Return [X, Y] of the center of cell containing provided text 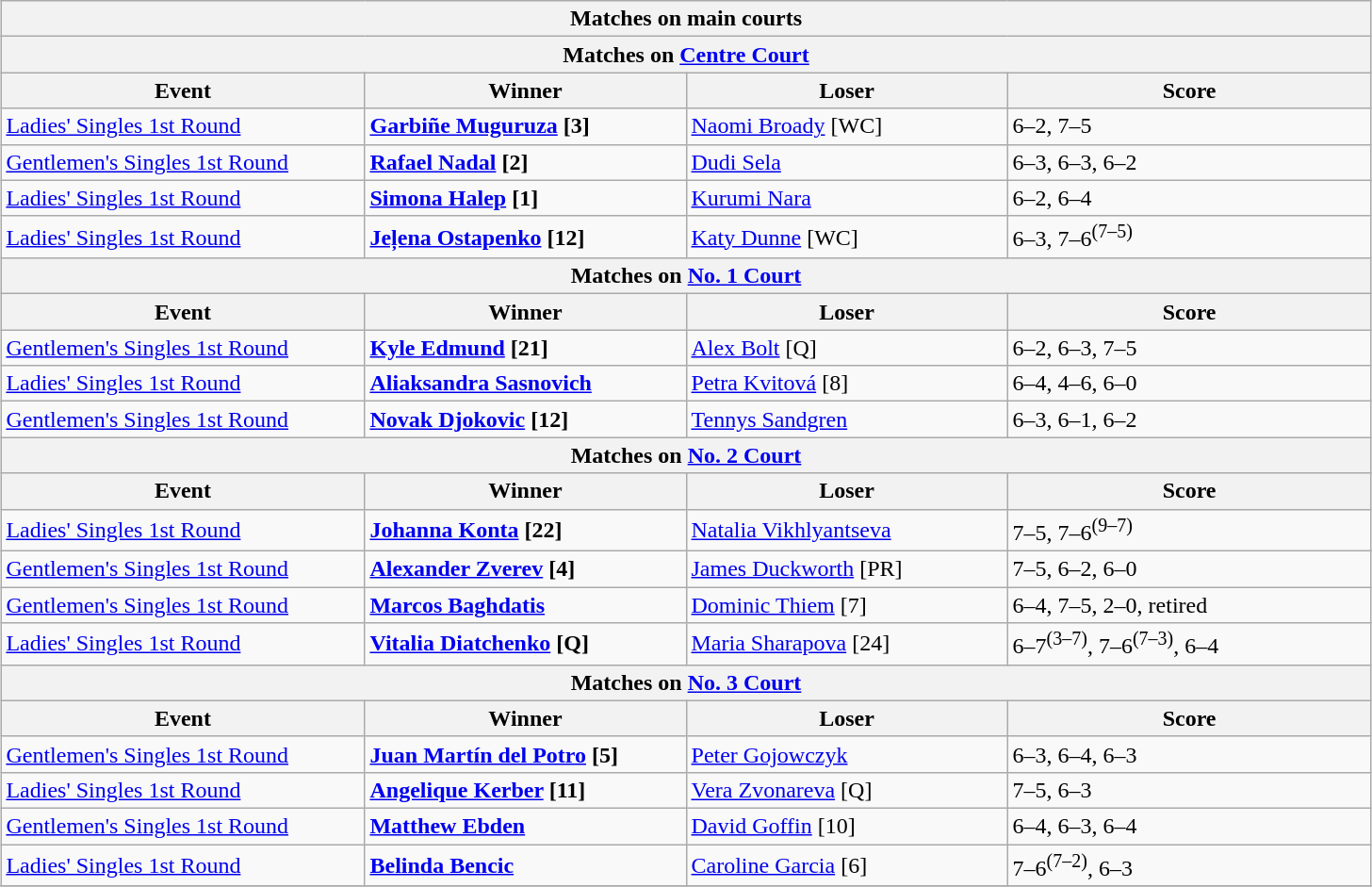
Simona Halep [1] [526, 198]
6–4, 4–6, 6–0 [1189, 384]
Kyle Edmund [21] [526, 348]
6–3, 6–3, 6–2 [1189, 162]
6–4, 7–5, 2–0, retired [1189, 605]
James Duckworth [PR] [846, 569]
Juan Martín del Potro [5] [526, 754]
Belinda Bencic [526, 865]
Johanna Konta [22] [526, 530]
7–5, 6–3 [1189, 791]
7–5, 7–6(9–7) [1189, 530]
Matthew Ebden [526, 827]
Tennys Sandgren [846, 419]
6–7(3–7), 7–6(7–3), 6–4 [1189, 645]
6–3, 7–6(7–5) [1189, 238]
Matches on No. 1 Court [686, 276]
Petra Kvitová [8] [846, 384]
6–2, 6–3, 7–5 [1189, 348]
Rafael Nadal [2] [526, 162]
Novak Djokovic [12] [526, 419]
Garbiñe Muguruza [3] [526, 126]
6–2, 7–5 [1189, 126]
Caroline Garcia [6] [846, 865]
Angelique Kerber [11] [526, 791]
Aliaksandra Sasnovich [526, 384]
Alexander Zverev [4] [526, 569]
Alex Bolt [Q] [846, 348]
Matches on No. 2 Court [686, 455]
Kurumi Nara [846, 198]
Vera Zvonareva [Q] [846, 791]
6–4, 6–3, 6–4 [1189, 827]
David Goffin [10] [846, 827]
Dudi Sela [846, 162]
6–3, 6–1, 6–2 [1189, 419]
Peter Gojowczyk [846, 754]
Matches on Centre Court [686, 55]
Maria Sharapova [24] [846, 645]
6–2, 6–4 [1189, 198]
Naomi Broady [WC] [846, 126]
Jeļena Ostapenko [12] [526, 238]
Katy Dunne [WC] [846, 238]
7–5, 6–2, 6–0 [1189, 569]
Dominic Thiem [7] [846, 605]
Matches on main courts [686, 19]
Matches on No. 3 Court [686, 682]
Vitalia Diatchenko [Q] [526, 645]
6–3, 6–4, 6–3 [1189, 754]
Natalia Vikhlyantseva [846, 530]
Marcos Baghdatis [526, 605]
7–6(7–2), 6–3 [1189, 865]
